Identify which cell holds the provided text, then report its (x, y) central coordinate. 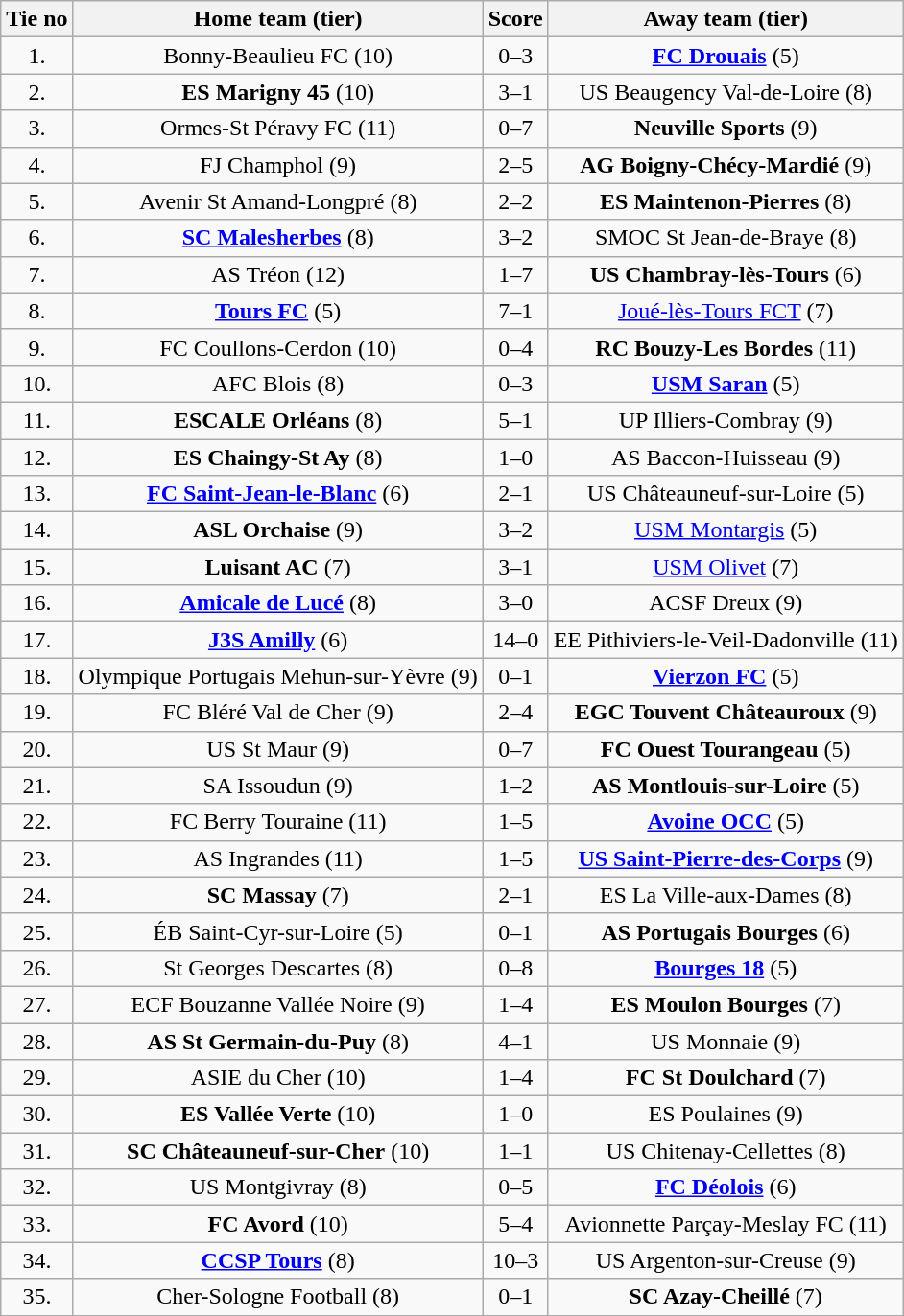
11. (36, 420)
32. (36, 1187)
1. (36, 56)
FC St Doulchard (7) (726, 1078)
FC Coullons-Cerdon (10) (278, 347)
5–1 (515, 420)
22. (36, 822)
15. (36, 567)
ES Marigny 45 (10) (278, 92)
3. (36, 129)
SC Massay (7) (278, 895)
21. (36, 786)
US Monnaie (9) (726, 1041)
Bonny-Beaulieu FC (10) (278, 56)
2–2 (515, 201)
ASL Orchaise (9) (278, 530)
0–4 (515, 347)
30. (36, 1115)
5. (36, 201)
23. (36, 858)
17. (36, 640)
AS Portugais Bourges (6) (726, 931)
0–8 (515, 968)
Olympique Portugais Mehun-sur-Yèvre (9) (278, 676)
Vierzon FC (5) (726, 676)
ES Maintenon-Pierres (8) (726, 201)
Home team (tier) (278, 19)
4–1 (515, 1041)
3–0 (515, 603)
AFC Blois (8) (278, 384)
USM Saran (5) (726, 384)
US St Maur (9) (278, 749)
ES Vallée Verte (10) (278, 1115)
SC Azay-Cheillé (7) (726, 1297)
1–2 (515, 786)
US Chitenay-Cellettes (8) (726, 1151)
4. (36, 165)
14–0 (515, 640)
34. (36, 1260)
EGC Touvent Châteauroux (9) (726, 713)
5–4 (515, 1224)
US Montgivray (8) (278, 1187)
Ormes-St Péravy FC (11) (278, 129)
18. (36, 676)
Score (515, 19)
Avionnette Parçay-Meslay FC (11) (726, 1224)
7–1 (515, 311)
US Saint-Pierre-des-Corps (9) (726, 858)
2. (36, 92)
35. (36, 1297)
28. (36, 1041)
FC Drouais (5) (726, 56)
AS Tréon (12) (278, 274)
10–3 (515, 1260)
6. (36, 238)
RC Bouzy-Les Bordes (11) (726, 347)
J3S Amilly (6) (278, 640)
Neuville Sports (9) (726, 129)
2–5 (515, 165)
Avenir St Amand-Longpré (8) (278, 201)
St Georges Descartes (8) (278, 968)
14. (36, 530)
AS Baccon-Huisseau (9) (726, 458)
Cher-Sologne Football (8) (278, 1297)
1–1 (515, 1151)
33. (36, 1224)
ACSF Dreux (9) (726, 603)
EE Pithiviers-le-Veil-Dadonville (11) (726, 640)
FC Saint-Jean-le-Blanc (6) (278, 494)
Tours FC (5) (278, 311)
SA Issoudun (9) (278, 786)
Away team (tier) (726, 19)
SC Malesherbes (8) (278, 238)
FC Ouest Tourangeau (5) (726, 749)
US Châteauneuf-sur-Loire (5) (726, 494)
US Beaugency Val-de-Loire (8) (726, 92)
AS Ingrandes (11) (278, 858)
Avoine OCC (5) (726, 822)
UP Illiers-Combray (9) (726, 420)
AG Boigny-Chécy-Mardié (9) (726, 165)
12. (36, 458)
CCSP Tours (8) (278, 1260)
26. (36, 968)
ES Poulaines (9) (726, 1115)
8. (36, 311)
ASIE du Cher (10) (278, 1078)
25. (36, 931)
31. (36, 1151)
9. (36, 347)
FC Bléré Val de Cher (9) (278, 713)
0–5 (515, 1187)
AS Montlouis-sur-Loire (5) (726, 786)
Joué-lès-Tours FCT (7) (726, 311)
1–7 (515, 274)
24. (36, 895)
USM Olivet (7) (726, 567)
SC Châteauneuf-sur-Cher (10) (278, 1151)
Luisant AC (7) (278, 567)
ÉB Saint-Cyr-sur-Loire (5) (278, 931)
SMOC St Jean-de-Braye (8) (726, 238)
US Chambray-lès-Tours (6) (726, 274)
20. (36, 749)
19. (36, 713)
10. (36, 384)
Tie no (36, 19)
ES Moulon Bourges (7) (726, 1004)
29. (36, 1078)
Amicale de Lucé (8) (278, 603)
16. (36, 603)
AS St Germain-du-Puy (8) (278, 1041)
ECF Bouzanne Vallée Noire (9) (278, 1004)
ESCALE Orléans (8) (278, 420)
FC Déolois (6) (726, 1187)
Bourges 18 (5) (726, 968)
ES Chaingy-St Ay (8) (278, 458)
2–4 (515, 713)
FC Berry Touraine (11) (278, 822)
FC Avord (10) (278, 1224)
ES La Ville-aux-Dames (8) (726, 895)
13. (36, 494)
7. (36, 274)
US Argenton-sur-Creuse (9) (726, 1260)
27. (36, 1004)
FJ Champhol (9) (278, 165)
USM Montargis (5) (726, 530)
